Pinpoint the cell where the given text exists, returning its (X, Y) midpoint coordinate. 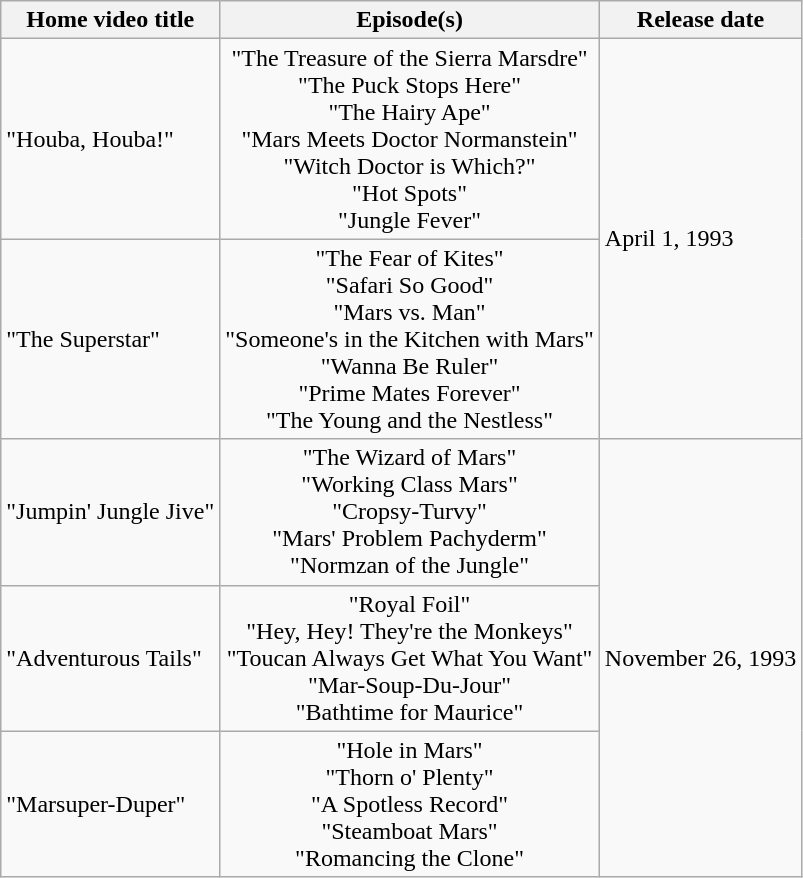
"Jumpin' Jungle Jive" (110, 512)
April 1, 1993 (700, 239)
November 26, 1993 (700, 658)
"The Wizard of Mars""Working Class Mars""Cropsy-Turvy""Mars' Problem Pachyderm""Normzan of the Jungle" (410, 512)
Episode(s) (410, 20)
Release date (700, 20)
"Royal Foil""Hey, Hey! They're the Monkeys""Toucan Always Get What You Want""Mar-Soup-Du-Jour""Bathtime for Maurice" (410, 658)
"Houba, Houba!" (110, 139)
Home video title (110, 20)
"The Superstar" (110, 339)
"Hole in Mars""Thorn o' Plenty""A Spotless Record""Steamboat Mars""Romancing the Clone" (410, 804)
"Marsuper-Duper" (110, 804)
"Adventurous Tails" (110, 658)
